Scan for the cell matching the given text and deliver its (X, Y) coordinate at center. 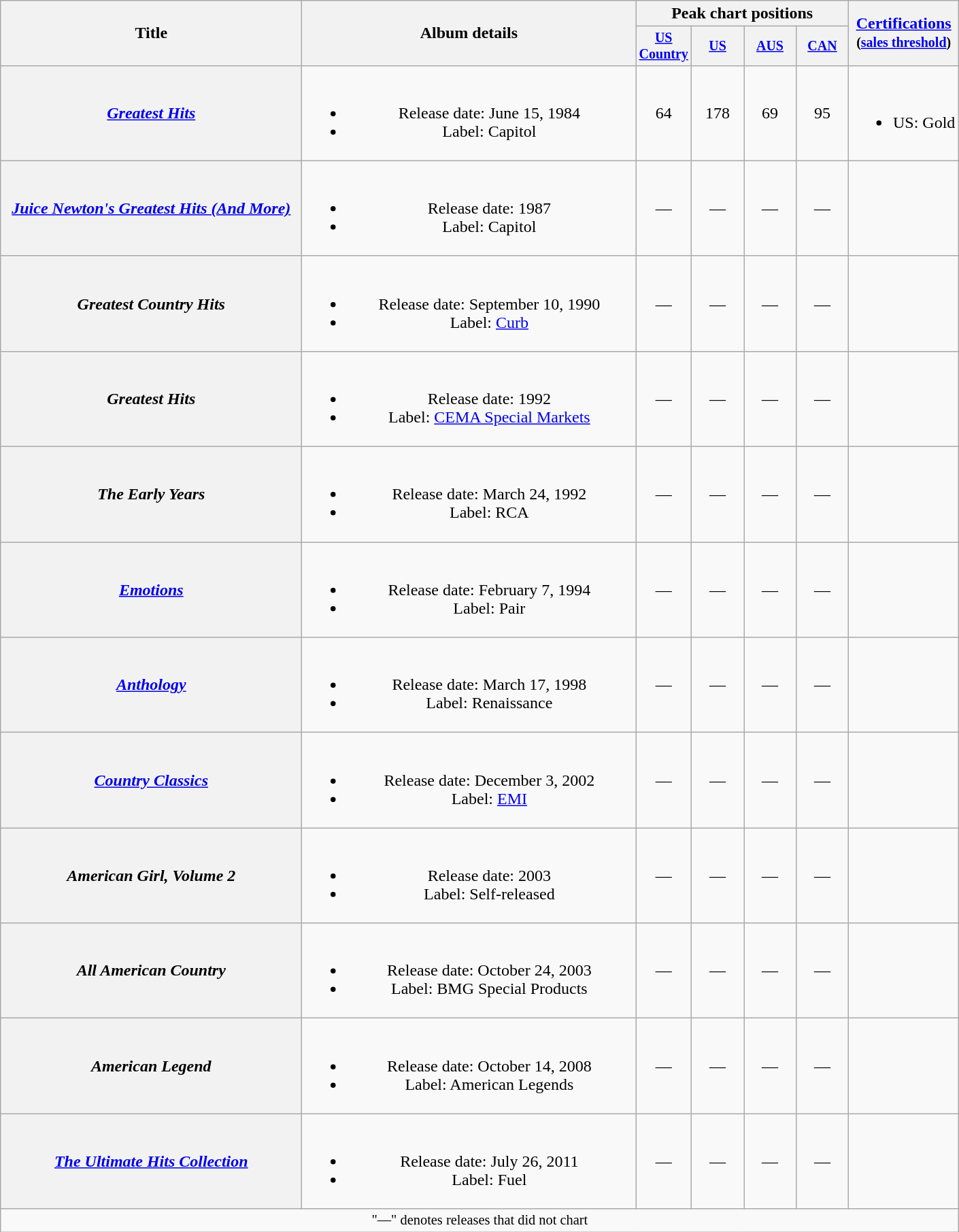
69 (770, 113)
Country Classics (151, 780)
Emotions (151, 590)
Release date: July 26, 2011Label: Fuel (469, 1161)
Release date: 1987Label: Capitol (469, 208)
American Legend (151, 1066)
178 (718, 113)
Release date: October 24, 2003Label: BMG Special Products (469, 971)
CAN (822, 46)
Certifications(sales threshold) (903, 33)
Release date: March 24, 1992Label: RCA (469, 495)
Release date: December 3, 2002Label: EMI (469, 780)
Album details (469, 33)
The Ultimate Hits Collection (151, 1161)
American Girl, Volume 2 (151, 876)
Anthology (151, 685)
Release date: October 14, 2008Label: American Legends (469, 1066)
Peak chart positions (743, 14)
Release date: September 10, 1990Label: Curb (469, 303)
Release date: 2003Label: Self-released (469, 876)
95 (822, 113)
"—" denotes releases that did not chart (480, 1220)
64 (664, 113)
AUS (770, 46)
Release date: 1992Label: CEMA Special Markets (469, 399)
Release date: February 7, 1994Label: Pair (469, 590)
Release date: March 17, 1998Label: Renaissance (469, 685)
US Country (664, 46)
All American Country (151, 971)
Greatest Country Hits (151, 303)
Juice Newton's Greatest Hits (And More) (151, 208)
Title (151, 33)
US (718, 46)
US: Gold (903, 113)
Release date: June 15, 1984Label: Capitol (469, 113)
The Early Years (151, 495)
